For the text-containing cell, return its midpoint in (X, Y) coordinate format. 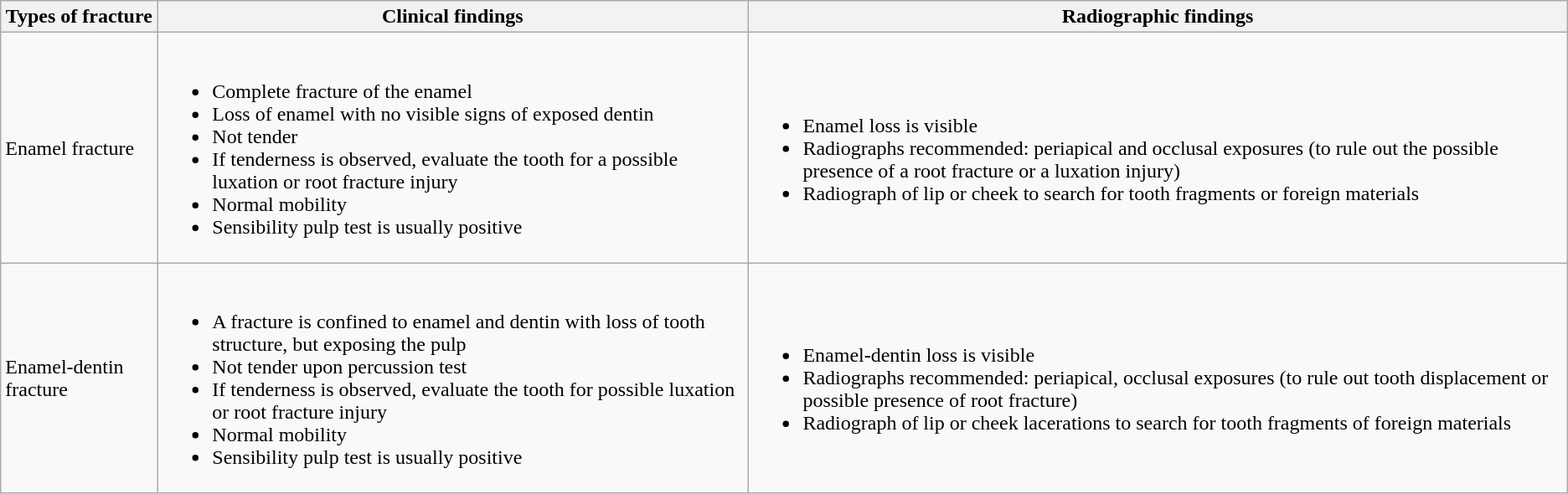
Types of fracture (79, 17)
Enamel fracture (79, 147)
Radiographic findings (1158, 17)
Enamel-dentin fracture (79, 378)
Clinical findings (452, 17)
